Search for the cell housing the specified text and yield its (X, Y) center coordinate. 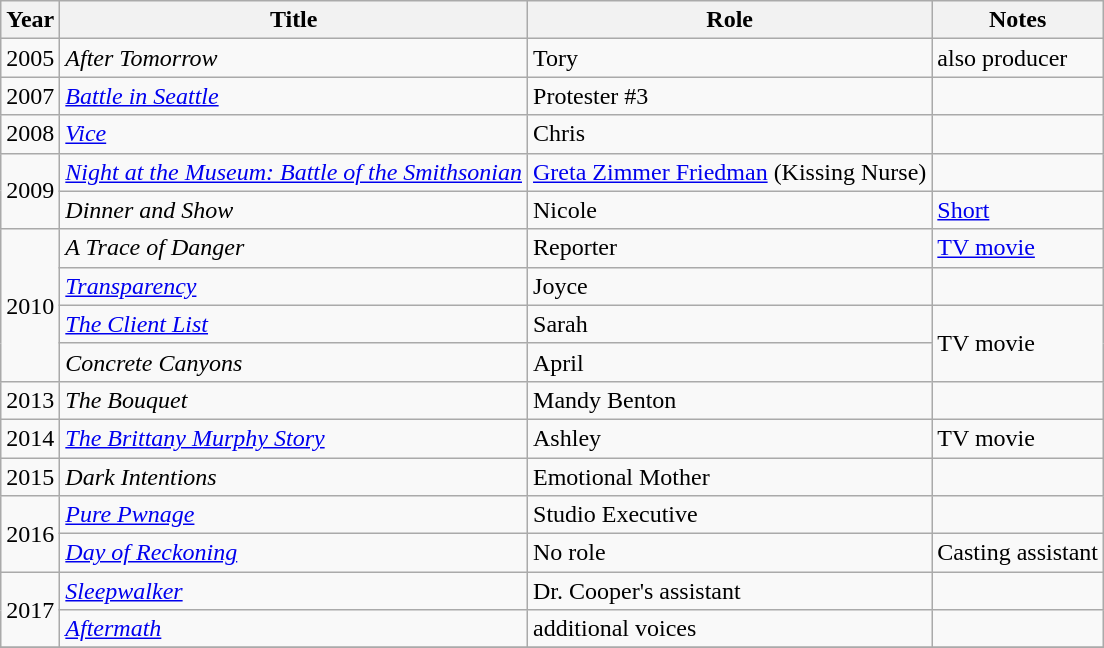
Ashley (730, 438)
Vice (294, 134)
The Brittany Murphy Story (294, 438)
2014 (30, 438)
Mandy Benton (730, 400)
2007 (30, 96)
Battle in Seattle (294, 96)
2010 (30, 305)
Dinner and Show (294, 210)
Concrete Canyons (294, 362)
additional voices (730, 629)
Nicole (730, 210)
Short (1018, 210)
2013 (30, 400)
2005 (30, 58)
The Client List (294, 324)
Tory (730, 58)
Pure Pwnage (294, 515)
Dr. Cooper's assistant (730, 591)
Studio Executive (730, 515)
Sleepwalker (294, 591)
2015 (30, 477)
Year (30, 20)
Joyce (730, 286)
Casting assistant (1018, 553)
After Tomorrow (294, 58)
Sarah (730, 324)
Dark Intentions (294, 477)
2016 (30, 534)
also producer (1018, 58)
Role (730, 20)
Transparency (294, 286)
Chris (730, 134)
Title (294, 20)
No role (730, 553)
A Trace of Danger (294, 248)
Greta Zimmer Friedman (Kissing Nurse) (730, 172)
2008 (30, 134)
2017 (30, 610)
2009 (30, 191)
The Bouquet (294, 400)
Night at the Museum: Battle of the Smithsonian (294, 172)
Notes (1018, 20)
Day of Reckoning (294, 553)
April (730, 362)
Reporter (730, 248)
Aftermath (294, 629)
Protester #3 (730, 96)
Emotional Mother (730, 477)
